Capture the cell that displays the provided text and extract its [X, Y] central coordinate. 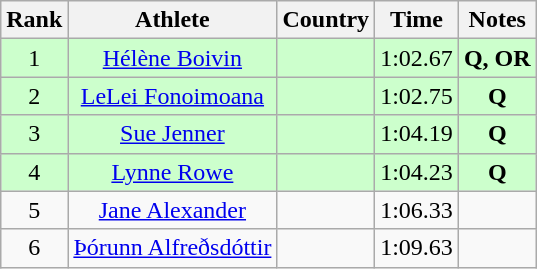
1:02.75 [417, 96]
Q, OR [497, 58]
Lynne Rowe [172, 172]
Athlete [172, 20]
Time [417, 20]
1:06.33 [417, 210]
4 [34, 172]
3 [34, 134]
5 [34, 210]
1:04.19 [417, 134]
Sue Jenner [172, 134]
Notes [497, 20]
6 [34, 248]
Þórunn Alfreðsdóttir [172, 248]
1:02.67 [417, 58]
2 [34, 96]
LeLei Fonoimoana [172, 96]
Rank [34, 20]
1:09.63 [417, 248]
Hélène Boivin [172, 58]
1:04.23 [417, 172]
1 [34, 58]
Jane Alexander [172, 210]
Country [326, 20]
